Capture the cell that displays the provided text and extract its [x, y] central coordinate. 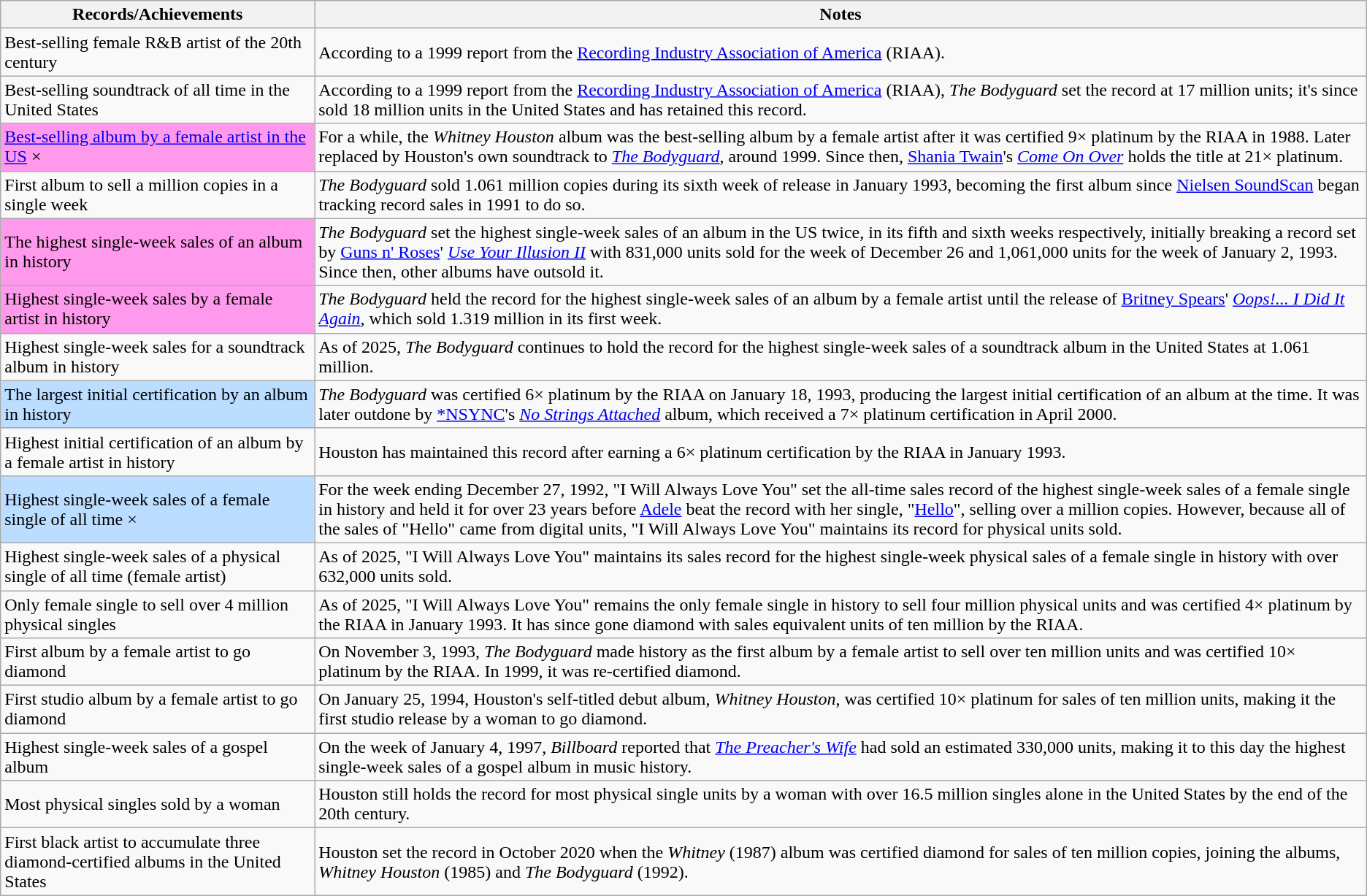
Best-selling female R&B artist of the 20th century [158, 53]
First studio album by a female artist to go diamond [158, 710]
Notes [841, 15]
Best-selling album by a female artist in the US × [158, 148]
Records/Achievements [158, 15]
First album to sell a million copies in a single week [158, 194]
Highest single-week sales of a gospel album [158, 757]
Highest single-week sales of a female single of all time × [158, 509]
Most physical singles sold by a woman [158, 805]
Highest initial certification of an album by a female artist in history [158, 451]
Highest single-week sales of a physical single of all time (female artist) [158, 567]
Houston has maintained this record after earning a 6× platinum certification by the RIAA in January 1993. [841, 451]
Highest single-week sales by a female artist in history [158, 310]
The highest single-week sales of an album in history [158, 252]
The largest initial certification by an album in history [158, 405]
Only female single to sell over 4 million physical singles [158, 613]
According to a 1999 report from the Recording Industry Association of America (RIAA). [841, 53]
Best-selling soundtrack of all time in the United States [158, 99]
First album by a female artist to go diamond [158, 662]
As of 2025, The Bodyguard continues to hold the record for the highest single-week sales of a soundtrack album in the United States at 1.061 million. [841, 356]
Highest single-week sales for a soundtrack album in history [158, 356]
First black artist to accumulate three diamond-certified albums in the United States [158, 862]
